Capture the cell that displays the provided text and extract its [X, Y] central coordinate. 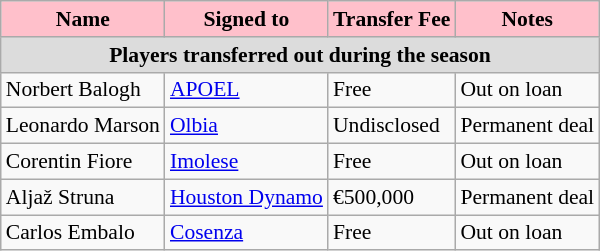
Corentin Fiore [83, 162]
Transfer Fee [392, 19]
Houston Dynamo [246, 197]
€500,000 [392, 197]
Olbia [246, 126]
Imolese [246, 162]
Players transferred out during the season [300, 55]
Cosenza [246, 233]
Name [83, 19]
Norbert Balogh [83, 90]
Notes [527, 19]
Carlos Embalo [83, 233]
APOEL [246, 90]
Signed to [246, 19]
Leonardo Marson [83, 126]
Aljaž Struna [83, 197]
Undisclosed [392, 126]
